For the text-containing cell, return its midpoint in (x, y) coordinate format. 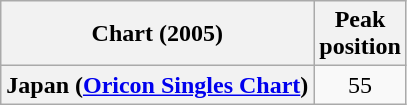
55 (360, 85)
Chart (2005) (158, 34)
Japan (Oricon Singles Chart) (158, 85)
Peak position (360, 34)
